Scan for the cell matching the given text and deliver its (x, y) coordinate at center. 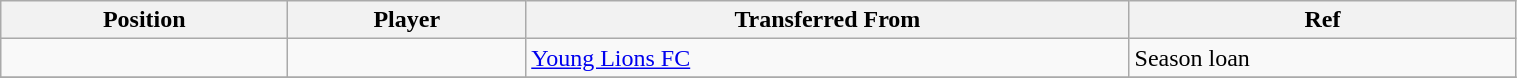
Young Lions FC (828, 58)
Player (407, 20)
Season loan (1322, 58)
Ref (1322, 20)
Transferred From (828, 20)
Position (144, 20)
